Determine the [x, y] coordinate at the center of the cell enclosing the given text.  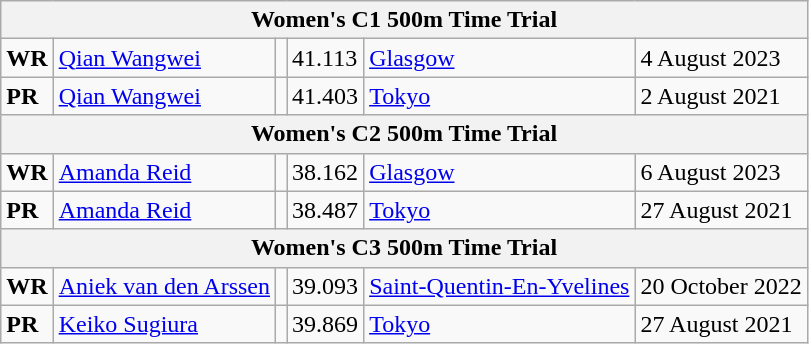
Women's C2 500m Time Trial [404, 134]
38.162 [326, 172]
Saint-Quentin-En-Yvelines [500, 286]
4 August 2023 [721, 58]
39.869 [326, 324]
41.403 [326, 96]
6 August 2023 [721, 172]
20 October 2022 [721, 286]
Women's C1 500m Time Trial [404, 20]
Keiko Sugiura [164, 324]
38.487 [326, 210]
2 August 2021 [721, 96]
39.093 [326, 286]
Women's C3 500m Time Trial [404, 248]
Aniek van den Arssen [164, 286]
41.113 [326, 58]
